Identify which cell holds the provided text, then report its (X, Y) central coordinate. 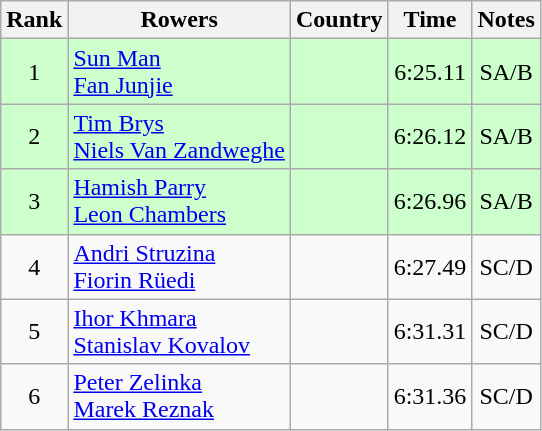
Time (430, 20)
6:27.49 (430, 266)
6:26.96 (430, 202)
6:25.11 (430, 72)
5 (34, 332)
Tim BrysNiels Van Zandweghe (180, 136)
Andri StruzinaFiorin Rüedi (180, 266)
Country (339, 20)
Ihor KhmaraStanislav Kovalov (180, 332)
3 (34, 202)
Peter ZelinkaMarek Reznak (180, 396)
6 (34, 396)
Notes (506, 20)
6:26.12 (430, 136)
6:31.31 (430, 332)
Hamish ParryLeon Chambers (180, 202)
Rowers (180, 20)
Sun ManFan Junjie (180, 72)
2 (34, 136)
Rank (34, 20)
4 (34, 266)
6:31.36 (430, 396)
1 (34, 72)
